Capture the cell that displays the provided text and extract its (x, y) central coordinate. 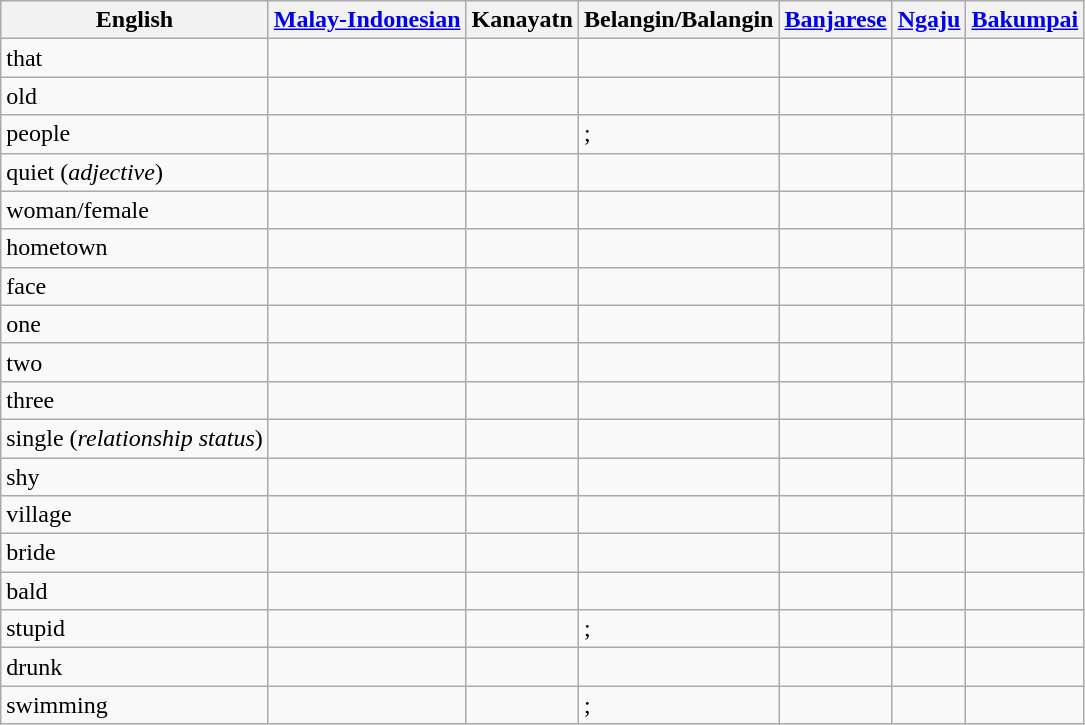
Malay-Indonesian (367, 20)
that (135, 58)
three (135, 400)
one (135, 324)
Belangin/Balangin (678, 20)
face (135, 286)
bride (135, 553)
woman/female (135, 210)
two (135, 362)
single (relationship status) (135, 438)
shy (135, 477)
drunk (135, 667)
old (135, 96)
Ngaju (929, 20)
quiet (adjective) (135, 172)
Bakumpai (1025, 20)
bald (135, 591)
swimming (135, 705)
people (135, 134)
Kanayatn (522, 20)
stupid (135, 629)
Banjarese (836, 20)
village (135, 515)
hometown (135, 248)
English (135, 20)
